Identify which cell holds the provided text, then report its (x, y) central coordinate. 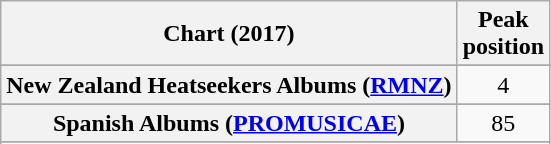
New Zealand Heatseekers Albums (RMNZ) (229, 85)
Peak position (503, 34)
Chart (2017) (229, 34)
Spanish Albums (PROMUSICAE) (229, 123)
4 (503, 85)
85 (503, 123)
